Extract the [x, y] coordinate from the center of the cell holding the provided text.  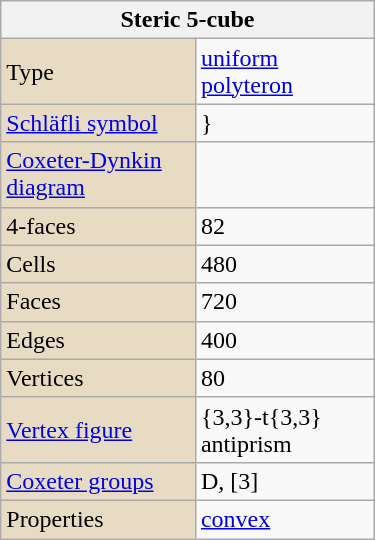
Cells [98, 264]
Coxeter groups [98, 481]
convex [284, 519]
uniform polyteron [284, 72]
Properties [98, 519]
{3,3}-t{3,3} antiprism [284, 430]
D, [3] [284, 481]
720 [284, 302]
82 [284, 226]
Vertex figure [98, 430]
Steric 5-cube [188, 20]
Type [98, 72]
80 [284, 378]
400 [284, 340]
4-faces [98, 226]
Vertices [98, 378]
Coxeter-Dynkin diagram [98, 174]
Schläfli symbol [98, 123]
480 [284, 264]
Edges [98, 340]
Faces [98, 302]
} [284, 123]
